Output the [x, y] coordinate of the center of the cell containing the given text.  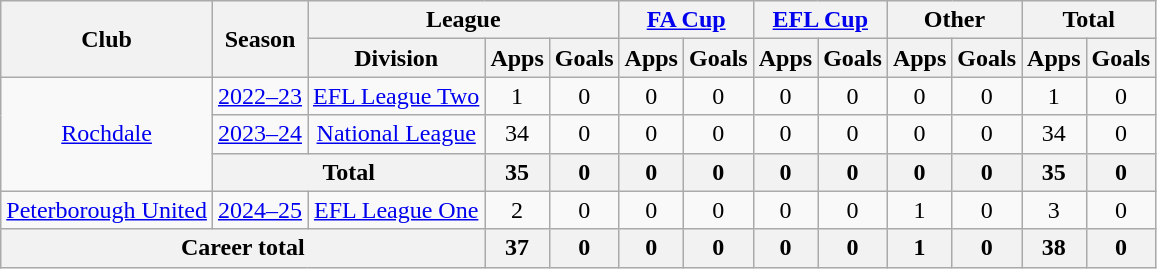
Other [954, 20]
2 [517, 210]
Club [107, 39]
38 [1054, 248]
Rochdale [107, 134]
3 [1054, 210]
National League [396, 134]
Season [260, 39]
EFL League One [396, 210]
League [464, 20]
Career total [243, 248]
37 [517, 248]
EFL Cup [820, 20]
EFL League Two [396, 96]
2023–24 [260, 134]
2022–23 [260, 96]
FA Cup [686, 20]
Peterborough United [107, 210]
2024–25 [260, 210]
Division [396, 58]
